Scan for the cell matching the given text and deliver its (X, Y) coordinate at center. 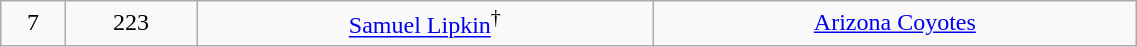
Samuel Lipkin† (425, 24)
223 (131, 24)
Arizona Coyotes (895, 24)
7 (33, 24)
